Return (x, y) of the center of cell containing provided text 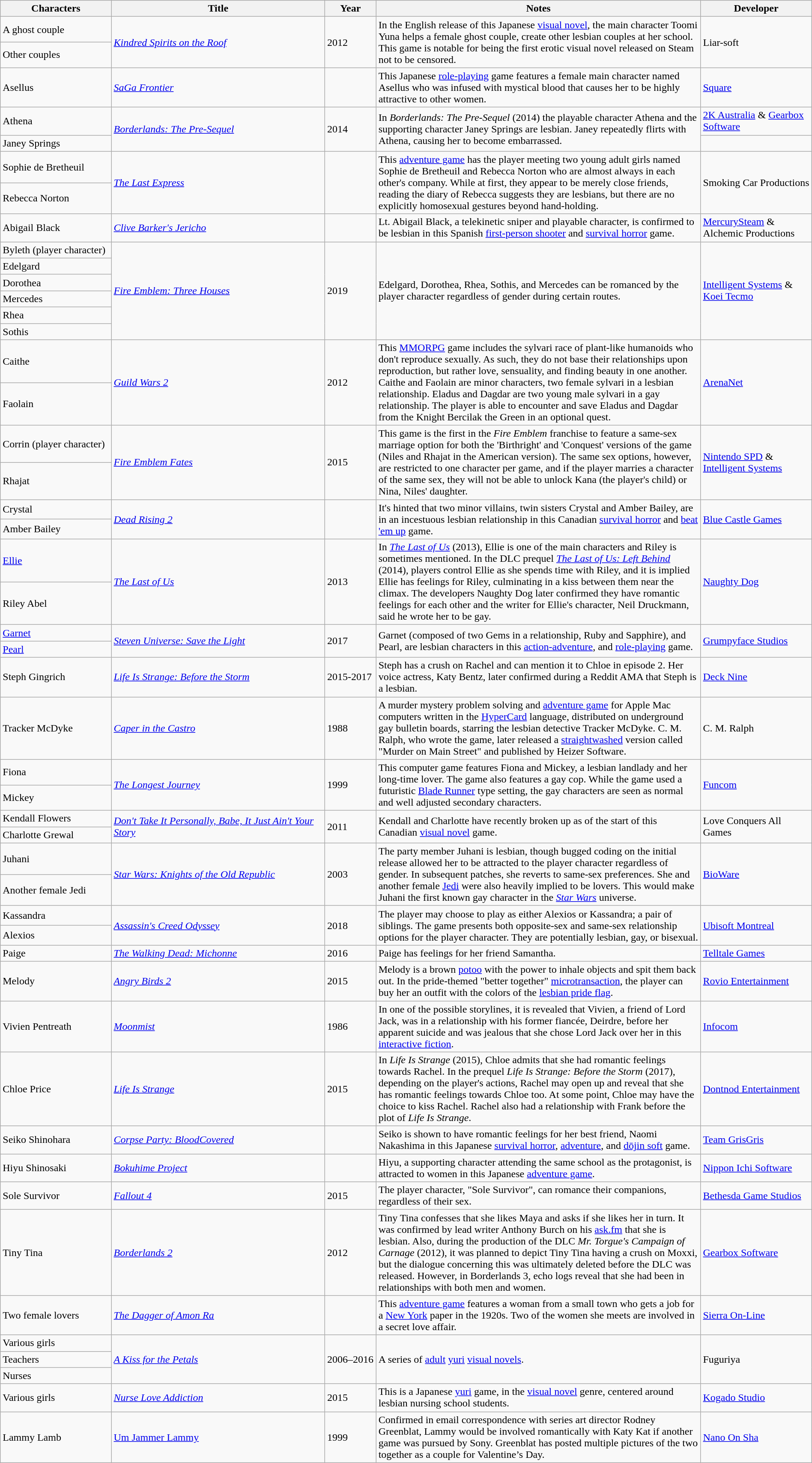
Angry Birds 2 (218, 981)
Um Jammer Lammy (218, 1437)
2003 (351, 874)
Infocom (756, 1027)
Amber Bailey (56, 529)
Charlotte Grewal (56, 835)
Naughty Dog (756, 582)
Kendall and Charlotte have recently broken up as of the start of this Canadian visual novel game. (538, 827)
Year (351, 9)
2019 (351, 291)
Assassin's Creed Odyssey (218, 925)
Tiny Tina (56, 1253)
Notes (538, 9)
The Longest Journey (218, 785)
Lammy Lamb (56, 1437)
Tracker McDyke (56, 728)
Caper in the Castro (218, 728)
Love Conquers All Games (756, 827)
Rhea (56, 315)
Sierra On-Line (756, 1315)
Life Is Strange (218, 1089)
Gearbox Software (756, 1253)
Teachers (56, 1359)
Other couples (56, 55)
Borderlands: The Pre-Sequel (218, 129)
Byleth (player character) (56, 250)
Athena (56, 121)
2K Australia & Gearbox Software (756, 121)
Edelgard, Dorothea, Rhea, Sothis, and Mercedes can be romanced by the player character regardless of gender during certain routes. (538, 291)
Ellie (56, 561)
Characters (56, 9)
Nurse Love Addiction (218, 1398)
Rebecca Norton (56, 198)
Edelgard (56, 266)
Corpse Party: BloodCovered (218, 1140)
Mickey (56, 798)
Faolain (56, 404)
Kogado Studio (756, 1398)
Title (218, 9)
2006–2016 (351, 1359)
2015-2017 (351, 677)
2016 (351, 953)
Pearl (56, 649)
Developer (756, 9)
Dead Rising 2 (218, 519)
Crystal (56, 510)
MercurySteam & Alchemic Productions (756, 228)
Sophie de Bretheuil (56, 167)
SaGa Frontier (218, 87)
This is a Japanese yuri game, in the visual novel genre, centered around lesbian nursing school students. (538, 1398)
Sothis (56, 331)
Liar-soft (756, 42)
Telltale Games (756, 953)
BioWare (756, 874)
Borderlands 2 (218, 1253)
ArenaNet (756, 383)
Kassandra (56, 915)
Intelligent Systems & Koei Tecmo (756, 291)
Juhani (56, 859)
Grumpyface Studios (756, 641)
Hiyu Shinosaki (56, 1168)
Bethesda Game Studios (756, 1196)
Melody (56, 981)
Rhajat (56, 481)
Fuguriya (756, 1359)
The player character, "Sole Survivor", can romance their companions, regardless of their sex. (538, 1196)
Fallout 4 (218, 1196)
Funcom (756, 785)
Moonmist (218, 1027)
Nippon Ichi Software (756, 1168)
Smoking Car Productions (756, 183)
1986 (351, 1027)
Paige (56, 953)
C. M. Ralph (756, 728)
Seiko Shinohara (56, 1140)
Fire Emblem: Three Houses (218, 291)
A Kiss for the Petals (218, 1359)
Dontnod Entertainment (756, 1089)
A ghost couple (56, 30)
The Last Express (218, 183)
Fire Emblem Fates (218, 463)
A series of adult yuri visual novels. (538, 1359)
Chloe Price (56, 1089)
Don't Take It Personally, Babe, It Just Ain't Your Story (218, 827)
Dorothea (56, 282)
Ubisoft Montreal (756, 925)
2017 (351, 641)
Abigail Black (56, 228)
Nano On Sha (756, 1437)
Star Wars: Knights of the Old Republic (218, 874)
Steven Universe: Save the Light (218, 641)
Deck Nine (756, 677)
Blue Castle Games (756, 519)
Caithe (56, 361)
Kendall Flowers (56, 818)
Kindred Spirits on the Roof (218, 42)
Seiko is shown to have romantic feelings for her best friend, Naomi Nakashima in this Japanese survival horror, adventure, and dōjin soft game. (538, 1140)
2013 (351, 582)
Janey Springs (56, 143)
Clive Barker's Jericho (218, 228)
Team GrisGris (756, 1140)
Mercedes (56, 299)
Bokuhime Project (218, 1168)
Square (756, 87)
1988 (351, 728)
Life Is Strange: Before the Storm (218, 677)
2018 (351, 925)
Guild Wars 2 (218, 383)
Corrin (player character) (56, 444)
2011 (351, 827)
Fiona (56, 772)
Garnet (56, 633)
The Dagger of Amon Ra (218, 1315)
Sole Survivor (56, 1196)
Asellus (56, 87)
Rovio Entertainment (756, 981)
The Walking Dead: Michonne (218, 953)
Another female Jedi (56, 890)
The Last of Us (218, 582)
Vivien Pentreath (56, 1027)
Two female lovers (56, 1315)
Hiyu, a supporting character attending the same school as the protagonist, is attracted to women in this Japanese adventure game. (538, 1168)
Nurses (56, 1376)
Nintendo SPD & Intelligent Systems (756, 463)
2014 (351, 129)
Riley Abel (56, 603)
Steph Gingrich (56, 677)
Paige has feelings for her friend Samantha. (538, 953)
Alexios (56, 935)
